Extract the [x, y] coordinate from the center of the cell holding the provided text.  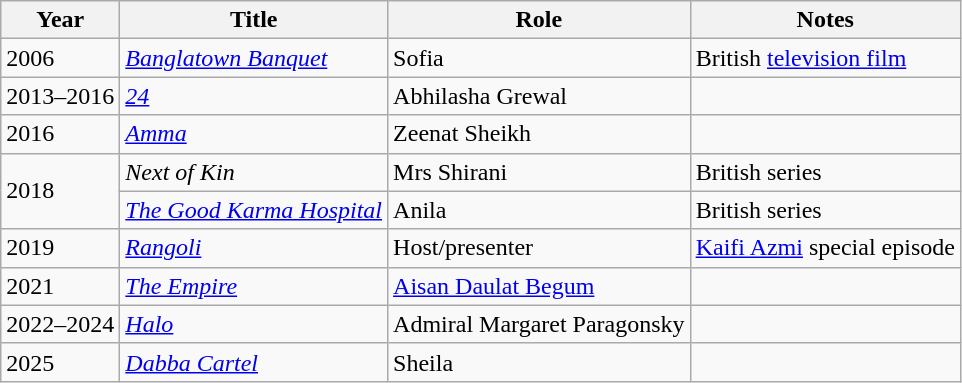
Role [540, 20]
24 [254, 96]
Sofia [540, 58]
Anila [540, 210]
2019 [60, 248]
Next of Kin [254, 172]
Amma [254, 134]
Notes [825, 20]
Mrs Shirani [540, 172]
2013–2016 [60, 96]
2006 [60, 58]
Aisan Daulat Begum [540, 286]
Abhilasha Grewal [540, 96]
Halo [254, 324]
The Empire [254, 286]
2025 [60, 362]
2021 [60, 286]
Sheila [540, 362]
The Good Karma Hospital [254, 210]
Admiral Margaret Paragonsky [540, 324]
Zeenat Sheikh [540, 134]
Banglatown Banquet [254, 58]
2016 [60, 134]
Year [60, 20]
Title [254, 20]
British television film [825, 58]
Host/presenter [540, 248]
Kaifi Azmi special episode [825, 248]
2022–2024 [60, 324]
Dabba Cartel [254, 362]
2018 [60, 191]
Rangoli [254, 248]
